Return the [x, y] coordinate for the center point of the cell that contains the specified text.  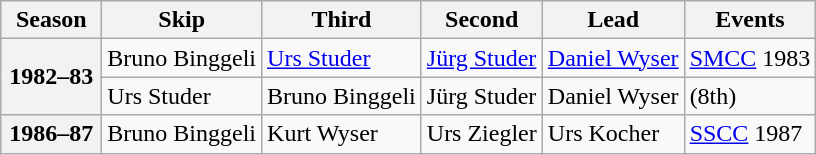
Skip [182, 20]
(8th) [750, 96]
SMCC 1983 [750, 58]
SSCC 1987 [750, 134]
Season [52, 20]
1982–83 [52, 77]
Kurt Wyser [342, 134]
Third [342, 20]
Events [750, 20]
Urs Kocher [613, 134]
1986–87 [52, 134]
Lead [613, 20]
Second [482, 20]
Urs Ziegler [482, 134]
